From the cell containing the given text, extract its center point as (X, Y) coordinate. 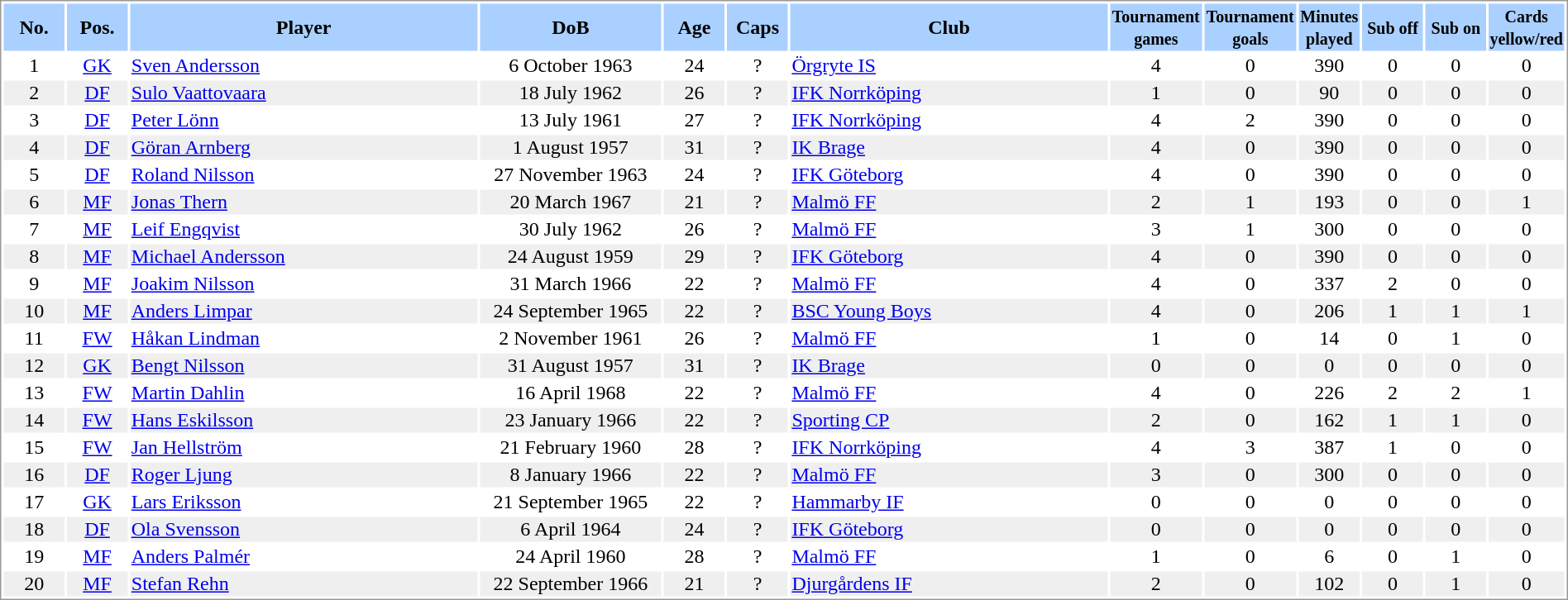
24 April 1960 (571, 556)
5 (33, 174)
22 September 1966 (571, 584)
Minutesplayed (1329, 26)
20 March 1967 (571, 202)
Leif Engqvist (304, 229)
18 (33, 530)
Sporting CP (949, 421)
9 (33, 283)
30 July 1962 (571, 229)
Örgryte IS (949, 65)
102 (1329, 584)
15 (33, 447)
2 November 1961 (571, 338)
16 (33, 475)
31 March 1966 (571, 283)
Club (949, 26)
Age (695, 26)
Hans Eskilsson (304, 421)
Sub off (1393, 26)
Tournamentgoals (1250, 26)
BSC Young Boys (949, 312)
226 (1329, 393)
Tournamentgames (1156, 26)
1 August 1957 (571, 148)
Cardsyellow/red (1527, 26)
Sulo Vaattovaara (304, 93)
162 (1329, 421)
Håkan Lindman (304, 338)
21 September 1965 (571, 502)
Pos. (98, 26)
Martin Dahlin (304, 393)
10 (33, 312)
19 (33, 556)
24 August 1959 (571, 257)
13 (33, 393)
193 (1329, 202)
27 (695, 120)
Jan Hellström (304, 447)
206 (1329, 312)
11 (33, 338)
No. (33, 26)
Hammarby IF (949, 502)
17 (33, 502)
Göran Arnberg (304, 148)
18 July 1962 (571, 93)
Sven Andersson (304, 65)
31 August 1957 (571, 366)
337 (1329, 283)
8 January 1966 (571, 475)
Djurgårdens IF (949, 584)
Ola Svensson (304, 530)
Roland Nilsson (304, 174)
21 February 1960 (571, 447)
29 (695, 257)
27 November 1963 (571, 174)
Lars Eriksson (304, 502)
Peter Lönn (304, 120)
Roger Ljung (304, 475)
6 April 1964 (571, 530)
13 July 1961 (571, 120)
Sub on (1456, 26)
16 April 1968 (571, 393)
387 (1329, 447)
Stefan Rehn (304, 584)
7 (33, 229)
Anders Palmér (304, 556)
Player (304, 26)
Joakim Nilsson (304, 283)
24 September 1965 (571, 312)
12 (33, 366)
8 (33, 257)
Jonas Thern (304, 202)
90 (1329, 93)
Michael Andersson (304, 257)
Anders Limpar (304, 312)
DoB (571, 26)
6 October 1963 (571, 65)
23 January 1966 (571, 421)
20 (33, 584)
Caps (758, 26)
Bengt Nilsson (304, 366)
